For the text-containing cell, return its midpoint in (x, y) coordinate format. 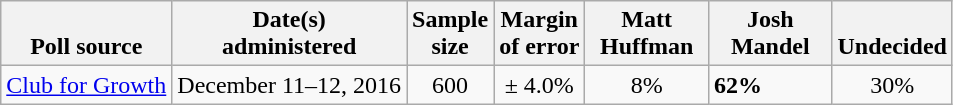
Poll source (86, 34)
8% (647, 85)
Undecided (892, 34)
Date(s)administered (290, 34)
30% (892, 85)
Marginof error (540, 34)
62% (770, 85)
± 4.0% (540, 85)
600 (450, 85)
MattHuffman (647, 34)
December 11–12, 2016 (290, 85)
JoshMandel (770, 34)
Club for Growth (86, 85)
Samplesize (450, 34)
